Output the [X, Y] coordinate of the center of the cell containing the given text.  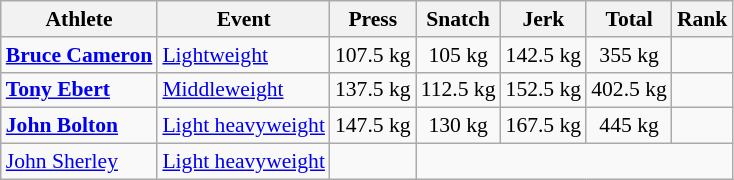
445 kg [629, 126]
130 kg [458, 126]
142.5 kg [544, 55]
Athlete [80, 19]
167.5 kg [544, 126]
402.5 kg [629, 90]
Snatch [458, 19]
147.5 kg [373, 126]
Bruce Cameron [80, 55]
John Bolton [80, 126]
105 kg [458, 55]
Total [629, 19]
Event [244, 19]
137.5 kg [373, 90]
112.5 kg [458, 90]
Tony Ebert [80, 90]
Lightweight [244, 55]
John Sherley [80, 162]
355 kg [629, 55]
Press [373, 19]
Middleweight [244, 90]
107.5 kg [373, 55]
Rank [702, 19]
152.5 kg [544, 90]
Jerk [544, 19]
